Detect which cell encompasses the target text, then output its [x, y] center coordinate. 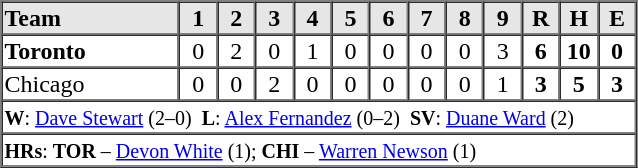
9 [503, 18]
E [617, 18]
HRs: TOR – Devon White (1); CHI – Warren Newson (1) [319, 150]
10 [579, 50]
Toronto [91, 50]
4 [312, 18]
W: Dave Stewart (2–0) L: Alex Fernandez (0–2) SV: Duane Ward (2) [319, 116]
Team [91, 18]
Chicago [91, 84]
H [579, 18]
7 [427, 18]
8 [465, 18]
R [541, 18]
